Extract the (X, Y) coordinate from the center of the cell holding the provided text.  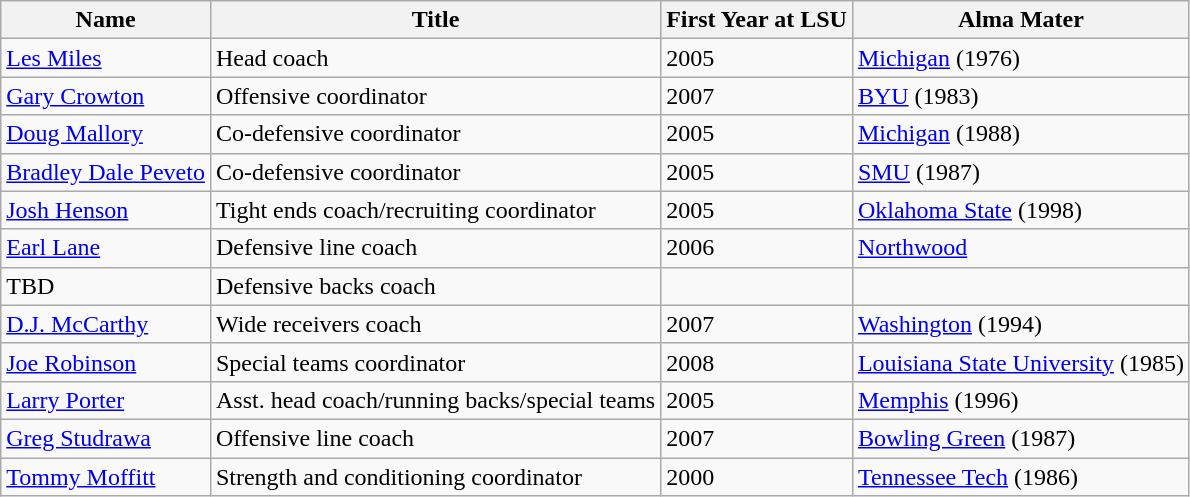
Wide receivers coach (435, 324)
Name (106, 20)
2000 (757, 477)
SMU (1987) (1020, 172)
Title (435, 20)
First Year at LSU (757, 20)
Oklahoma State (1998) (1020, 210)
Louisiana State University (1985) (1020, 362)
Strength and conditioning coordinator (435, 477)
Defensive backs coach (435, 286)
Head coach (435, 58)
Washington (1994) (1020, 324)
Bradley Dale Peveto (106, 172)
Offensive line coach (435, 438)
Defensive line coach (435, 248)
Michigan (1976) (1020, 58)
Memphis (1996) (1020, 400)
Michigan (1988) (1020, 134)
Larry Porter (106, 400)
Bowling Green (1987) (1020, 438)
Doug Mallory (106, 134)
Earl Lane (106, 248)
Tennessee Tech (1986) (1020, 477)
Special teams coordinator (435, 362)
Josh Henson (106, 210)
TBD (106, 286)
Greg Studrawa (106, 438)
Tommy Moffitt (106, 477)
Tight ends coach/recruiting coordinator (435, 210)
2008 (757, 362)
2006 (757, 248)
Gary Crowton (106, 96)
Offensive coordinator (435, 96)
Alma Mater (1020, 20)
Northwood (1020, 248)
D.J. McCarthy (106, 324)
BYU (1983) (1020, 96)
Joe Robinson (106, 362)
Asst. head coach/running backs/special teams (435, 400)
Les Miles (106, 58)
